Scan for the cell matching the given text and deliver its (x, y) coordinate at center. 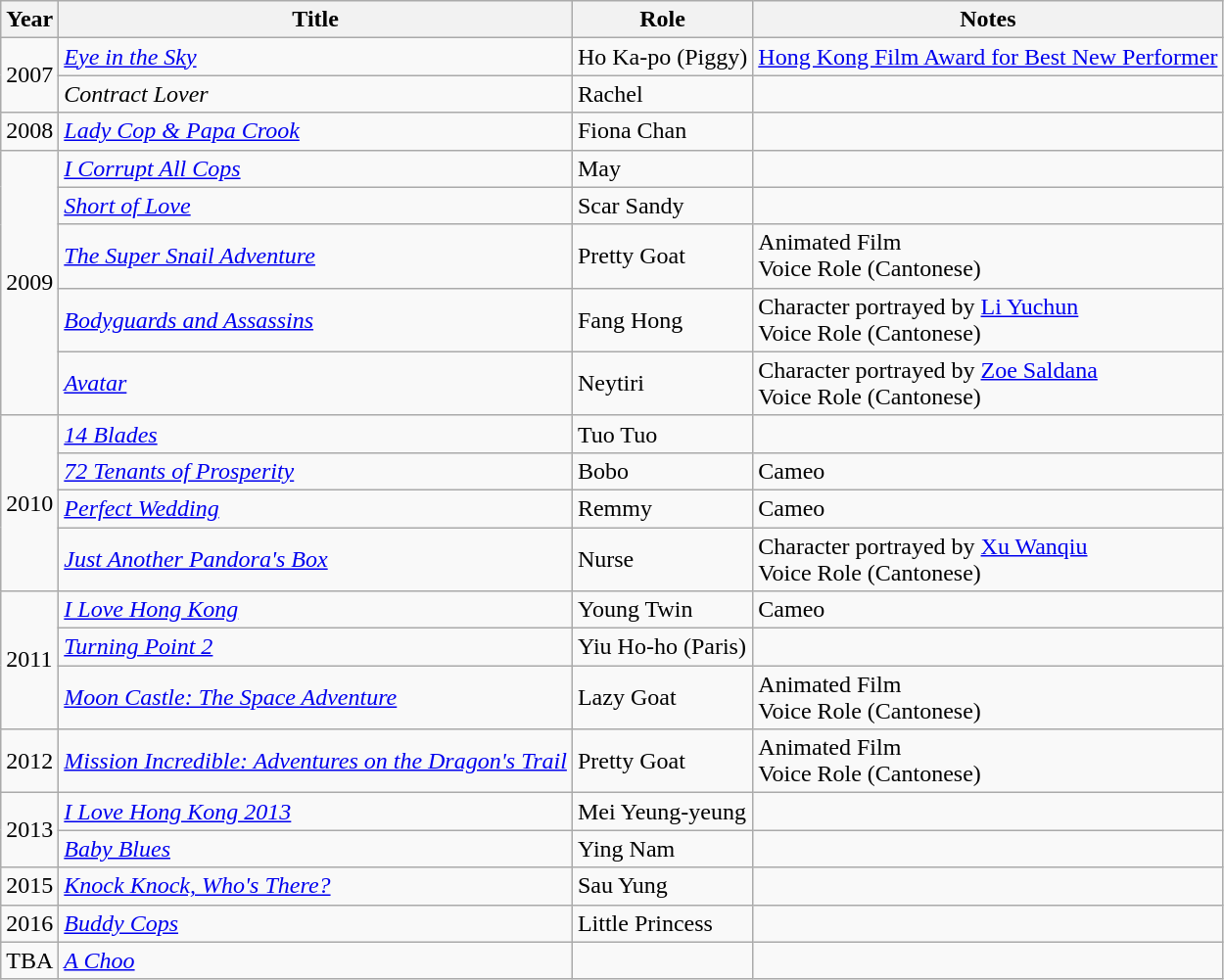
Rachel (662, 94)
2012 (29, 762)
Mei Yeung-yeung (662, 812)
Character portrayed by Xu Wanqiu Voice Role (Cantonese) (988, 558)
Just Another Pandora's Box (315, 558)
Perfect Wedding (315, 508)
Contract Lover (315, 94)
Remmy (662, 508)
Short of Love (315, 206)
Buddy Cops (315, 923)
I Love Hong Kong (315, 610)
Yiu Ho-ho (Paris) (662, 647)
Neytiri (662, 384)
2008 (29, 131)
Baby Blues (315, 849)
Character portrayed by Zoe Saldana Voice Role (Cantonese) (988, 384)
Scar Sandy (662, 206)
Character portrayed by Li Yuchun Voice Role (Cantonese) (988, 319)
Ying Nam (662, 849)
Role (662, 20)
I Corrupt All Cops (315, 168)
Title (315, 20)
Lazy Goat (662, 697)
Young Twin (662, 610)
2016 (29, 923)
Tuo Tuo (662, 434)
Turning Point 2 (315, 647)
2007 (29, 75)
Fiona Chan (662, 131)
2010 (29, 503)
Bobo (662, 471)
2009 (29, 282)
2015 (29, 886)
Mission Incredible: Adventures on the Dragon's Trail (315, 762)
May (662, 168)
The Super Snail Adventure (315, 257)
Little Princess (662, 923)
Sau Yung (662, 886)
14 Blades (315, 434)
Avatar (315, 384)
72 Tenants of Prosperity (315, 471)
2011 (29, 660)
Nurse (662, 558)
Fang Hong (662, 319)
2013 (29, 830)
Knock Knock, Who's There? (315, 886)
A Choo (315, 960)
I Love Hong Kong 2013 (315, 812)
Moon Castle: The Space Adventure (315, 697)
Hong Kong Film Award for Best New Performer (988, 57)
Lady Cop & Papa Crook (315, 131)
Ho Ka-po (Piggy) (662, 57)
Notes (988, 20)
Eye in the Sky (315, 57)
TBA (29, 960)
Bodyguards and Assassins (315, 319)
Year (29, 20)
